Find where the given text appears and provide that cell's center as [X, Y] coordinate. 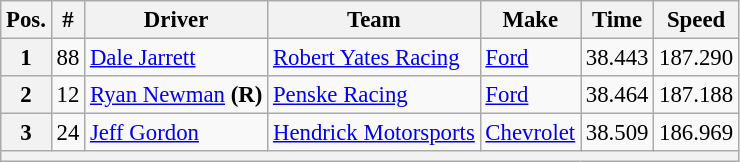
Time [616, 20]
38.509 [616, 133]
187.188 [696, 95]
Pos. [26, 20]
Hendrick Motorsports [374, 133]
38.464 [616, 95]
Ryan Newman (R) [176, 95]
Penske Racing [374, 95]
Driver [176, 20]
Chevrolet [530, 133]
3 [26, 133]
# [68, 20]
Jeff Gordon [176, 133]
24 [68, 133]
Dale Jarrett [176, 58]
Robert Yates Racing [374, 58]
187.290 [696, 58]
Make [530, 20]
38.443 [616, 58]
186.969 [696, 133]
12 [68, 95]
Team [374, 20]
1 [26, 58]
Speed [696, 20]
2 [26, 95]
88 [68, 58]
